Determine the [x, y] coordinate at the center of the cell enclosing the given text.  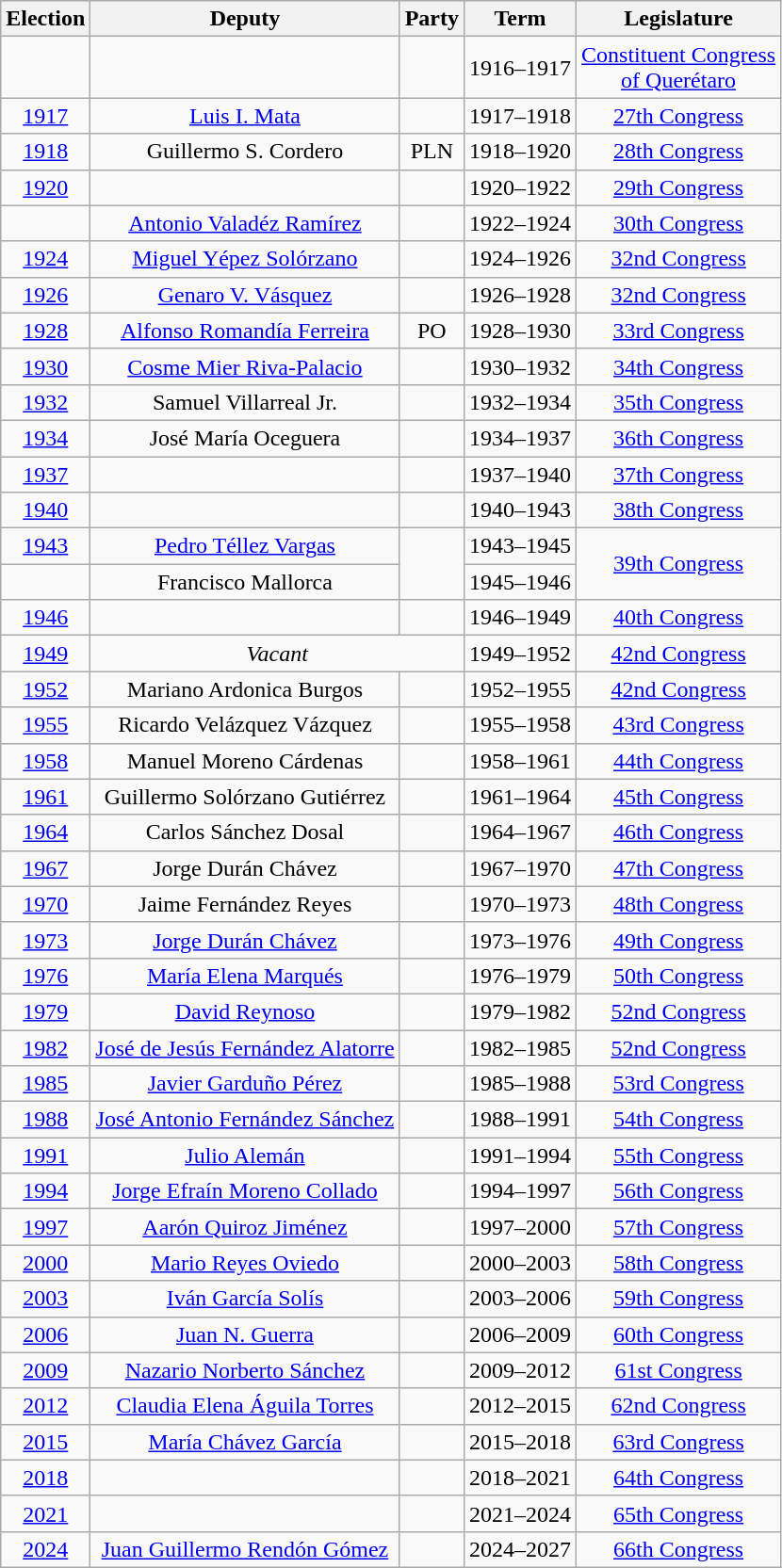
59th Congress [678, 1299]
Mariano Ardonica Burgos [245, 689]
1940–1943 [520, 510]
57th Congress [678, 1227]
José Antonio Fernández Sánchez [245, 1120]
1937–1940 [520, 474]
2024 [45, 1549]
Constituent Congressof Querétaro [678, 68]
2015–2018 [520, 1442]
1997 [45, 1227]
40th Congress [678, 618]
1945–1946 [520, 582]
34th Congress [678, 366]
1949 [45, 654]
62nd Congress [678, 1406]
66th Congress [678, 1549]
Luis I. Mata [245, 116]
64th Congress [678, 1478]
Election [45, 19]
José de Jesús Fernández Alatorre [245, 1048]
1918–1920 [520, 152]
1985–1988 [520, 1084]
Jorge Efraín Moreno Collado [245, 1191]
Javier Garduño Pérez [245, 1084]
Legislature [678, 19]
43rd Congress [678, 725]
1932–1934 [520, 402]
1924–1926 [520, 259]
Aarón Quiroz Jiménez [245, 1227]
1922–1924 [520, 223]
Iván García Solís [245, 1299]
44th Congress [678, 761]
65th Congress [678, 1513]
30th Congress [678, 223]
38th Congress [678, 510]
1973 [45, 940]
1930 [45, 366]
1970 [45, 904]
Party [432, 19]
2012–2015 [520, 1406]
46th Congress [678, 832]
1952 [45, 689]
1926–1928 [520, 295]
2003–2006 [520, 1299]
2006 [45, 1334]
1964 [45, 832]
1988–1991 [520, 1120]
1979 [45, 1011]
1937 [45, 474]
2000–2003 [520, 1263]
2009 [45, 1370]
63rd Congress [678, 1442]
1926 [45, 295]
1982 [45, 1048]
1918 [45, 152]
PLN [432, 152]
60th Congress [678, 1334]
47th Congress [678, 868]
1946 [45, 618]
1949–1952 [520, 654]
1930–1932 [520, 366]
1952–1955 [520, 689]
45th Congress [678, 797]
2006–2009 [520, 1334]
53rd Congress [678, 1084]
Guillermo S. Cordero [245, 152]
1917–1918 [520, 116]
1997–2000 [520, 1227]
Vacant [277, 654]
1964–1967 [520, 832]
28th Congress [678, 152]
29th Congress [678, 187]
Cosme Mier Riva-Palacio [245, 366]
Juan N. Guerra [245, 1334]
1967–1970 [520, 868]
1934 [45, 438]
2018 [45, 1478]
Julio Alemán [245, 1156]
María Chávez García [245, 1442]
1970–1973 [520, 904]
48th Congress [678, 904]
55th Congress [678, 1156]
PO [432, 331]
1917 [45, 116]
Ricardo Velázquez Vázquez [245, 725]
1961 [45, 797]
2012 [45, 1406]
1991–1994 [520, 1156]
1940 [45, 510]
39th Congress [678, 564]
2018–2021 [520, 1478]
María Elena Marqués [245, 976]
1955 [45, 725]
1955–1958 [520, 725]
Antonio Valadéz Ramírez [245, 223]
2000 [45, 1263]
Juan Guillermo Rendón Gómez [245, 1549]
Genaro V. Vásquez [245, 295]
1976 [45, 976]
1934–1937 [520, 438]
27th Congress [678, 116]
2021 [45, 1513]
36th Congress [678, 438]
56th Congress [678, 1191]
1991 [45, 1156]
Deputy [245, 19]
2015 [45, 1442]
61st Congress [678, 1370]
1943–1945 [520, 546]
Mario Reyes Oviedo [245, 1263]
1916–1917 [520, 68]
1920 [45, 187]
1994–1997 [520, 1191]
1928–1930 [520, 331]
Jaime Fernández Reyes [245, 904]
1961–1964 [520, 797]
2003 [45, 1299]
49th Congress [678, 940]
1932 [45, 402]
2024–2027 [520, 1549]
1967 [45, 868]
2021–2024 [520, 1513]
33rd Congress [678, 331]
1958–1961 [520, 761]
1946–1949 [520, 618]
Carlos Sánchez Dosal [245, 832]
1973–1976 [520, 940]
54th Congress [678, 1120]
2009–2012 [520, 1370]
Guillermo Solórzano Gutiérrez [245, 797]
1924 [45, 259]
1979–1982 [520, 1011]
37th Congress [678, 474]
1988 [45, 1120]
Samuel Villarreal Jr. [245, 402]
1920–1922 [520, 187]
Manuel Moreno Cárdenas [245, 761]
Alfonso Romandía Ferreira [245, 331]
1985 [45, 1084]
1958 [45, 761]
1943 [45, 546]
1928 [45, 331]
David Reynoso [245, 1011]
1994 [45, 1191]
Nazario Norberto Sánchez [245, 1370]
Term [520, 19]
Miguel Yépez Solórzano [245, 259]
Pedro Téllez Vargas [245, 546]
Francisco Mallorca [245, 582]
35th Congress [678, 402]
José María Oceguera [245, 438]
1976–1979 [520, 976]
Claudia Elena Águila Torres [245, 1406]
1982–1985 [520, 1048]
50th Congress [678, 976]
58th Congress [678, 1263]
